Return [x, y] of the center of cell containing provided text 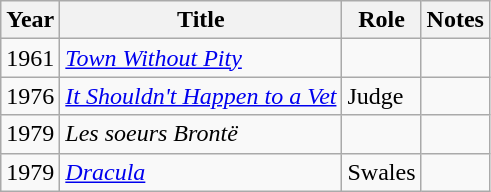
1976 [30, 96]
Year [30, 20]
Dracula [201, 172]
Swales [382, 172]
1961 [30, 58]
Notes [455, 20]
Town Without Pity [201, 58]
Judge [382, 96]
Title [201, 20]
Les soeurs Brontë [201, 134]
It Shouldn't Happen to a Vet [201, 96]
Role [382, 20]
